For the text-containing cell, return its midpoint in [x, y] coordinate format. 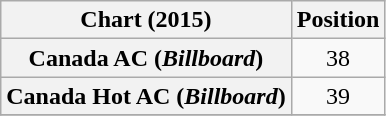
Position [338, 20]
Canada Hot AC (Billboard) [146, 96]
39 [338, 96]
Canada AC (Billboard) [146, 58]
Chart (2015) [146, 20]
38 [338, 58]
